Return (X, Y) of the center of cell containing provided text 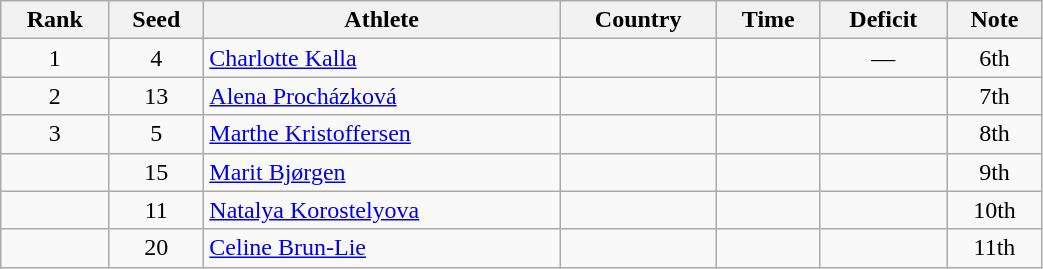
10th (994, 210)
9th (994, 172)
Deficit (884, 20)
2 (55, 96)
1 (55, 58)
3 (55, 134)
8th (994, 134)
Time (768, 20)
11th (994, 248)
15 (156, 172)
Natalya Korostelyova (382, 210)
11 (156, 210)
5 (156, 134)
Marit Bjørgen (382, 172)
Country (638, 20)
7th (994, 96)
4 (156, 58)
6th (994, 58)
Charlotte Kalla (382, 58)
Note (994, 20)
Athlete (382, 20)
20 (156, 248)
Marthe Kristoffersen (382, 134)
13 (156, 96)
Rank (55, 20)
Alena Procházková (382, 96)
— (884, 58)
Celine Brun-Lie (382, 248)
Seed (156, 20)
